For the text-containing cell, return its midpoint in [x, y] coordinate format. 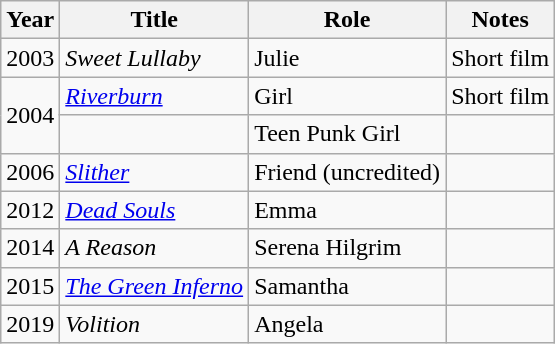
2014 [30, 248]
Samantha [348, 286]
Angela [348, 324]
Julie [348, 58]
Emma [348, 210]
2006 [30, 172]
Teen Punk Girl [348, 134]
Role [348, 20]
Dead Souls [154, 210]
Year [30, 20]
Slither [154, 172]
2004 [30, 115]
Friend (uncredited) [348, 172]
Notes [500, 20]
2012 [30, 210]
A Reason [154, 248]
Riverburn [154, 96]
2019 [30, 324]
Title [154, 20]
Girl [348, 96]
The Green Inferno [154, 286]
2003 [30, 58]
Sweet Lullaby [154, 58]
Volition [154, 324]
Serena Hilgrim [348, 248]
2015 [30, 286]
